From the cell containing the given text, extract its center point as [x, y] coordinate. 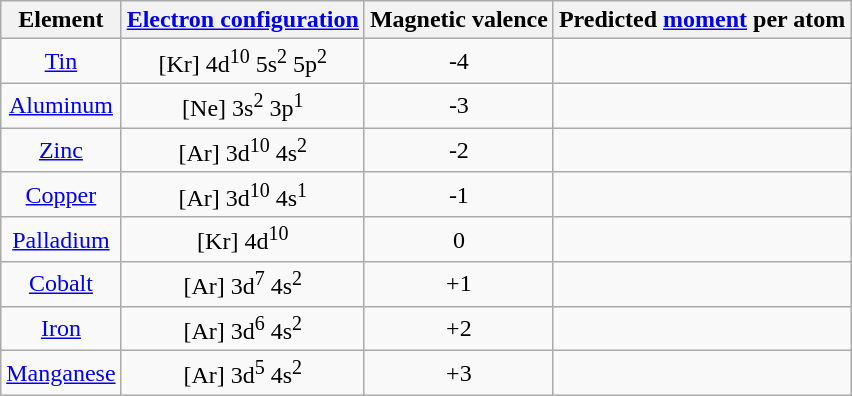
Manganese [61, 374]
[Kr] 4d10 5s2 5p2 [242, 62]
Element [61, 20]
-1 [458, 194]
Magnetic valence [458, 20]
[Kr] 4d10 [242, 240]
Copper [61, 194]
[Ar] 3d10 4s1 [242, 194]
0 [458, 240]
[Ar] 3d10 4s2 [242, 150]
Palladium [61, 240]
Predicted moment per atom [702, 20]
[Ar] 3d6 4s2 [242, 328]
[Ne] 3s2 3p1 [242, 106]
[Ar] 3d5 4s2 [242, 374]
-3 [458, 106]
-2 [458, 150]
-4 [458, 62]
+2 [458, 328]
Electron configuration [242, 20]
+3 [458, 374]
Zinc [61, 150]
+1 [458, 284]
Cobalt [61, 284]
Aluminum [61, 106]
Tin [61, 62]
Iron [61, 328]
[Ar] 3d7 4s2 [242, 284]
